Capture the cell that displays the provided text and extract its (X, Y) central coordinate. 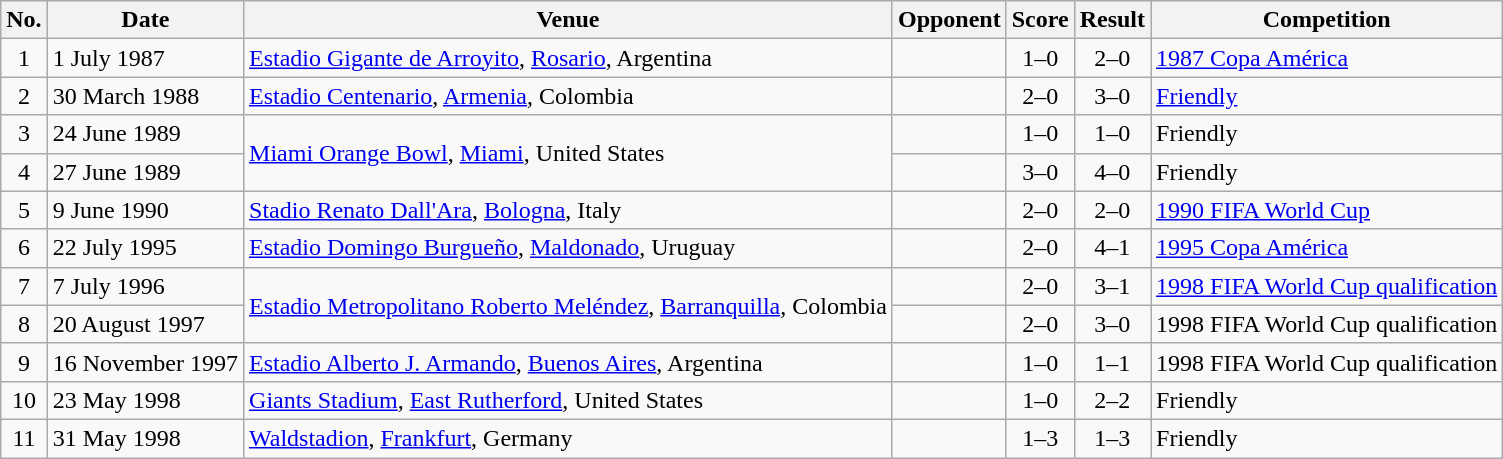
Venue (568, 20)
1987 Copa América (1327, 58)
11 (24, 438)
Stadio Renato Dall'Ara, Bologna, Italy (568, 210)
No. (24, 20)
7 (24, 286)
27 June 1989 (145, 172)
Estadio Domingo Burgueño, Maldonado, Uruguay (568, 248)
Miami Orange Bowl, Miami, United States (568, 153)
1 July 1987 (145, 58)
20 August 1997 (145, 324)
4–1 (1112, 248)
7 July 1996 (145, 286)
Estadio Alberto J. Armando, Buenos Aires, Argentina (568, 362)
4 (24, 172)
1 (24, 58)
2 (24, 96)
10 (24, 400)
1995 Copa América (1327, 248)
6 (24, 248)
4–0 (1112, 172)
23 May 1998 (145, 400)
Date (145, 20)
Estadio Metropolitano Roberto Meléndez, Barranquilla, Colombia (568, 305)
Waldstadion, Frankfurt, Germany (568, 438)
5 (24, 210)
Estadio Centenario, Armenia, Colombia (568, 96)
9 June 1990 (145, 210)
3–1 (1112, 286)
Result (1112, 20)
30 March 1988 (145, 96)
8 (24, 324)
2–2 (1112, 400)
1990 FIFA World Cup (1327, 210)
1–1 (1112, 362)
Competition (1327, 20)
Opponent (949, 20)
16 November 1997 (145, 362)
Giants Stadium, East Rutherford, United States (568, 400)
9 (24, 362)
22 July 1995 (145, 248)
24 June 1989 (145, 134)
Score (1040, 20)
3 (24, 134)
Estadio Gigante de Arroyito, Rosario, Argentina (568, 58)
31 May 1998 (145, 438)
